Scan for the cell matching the given text and deliver its [x, y] coordinate at center. 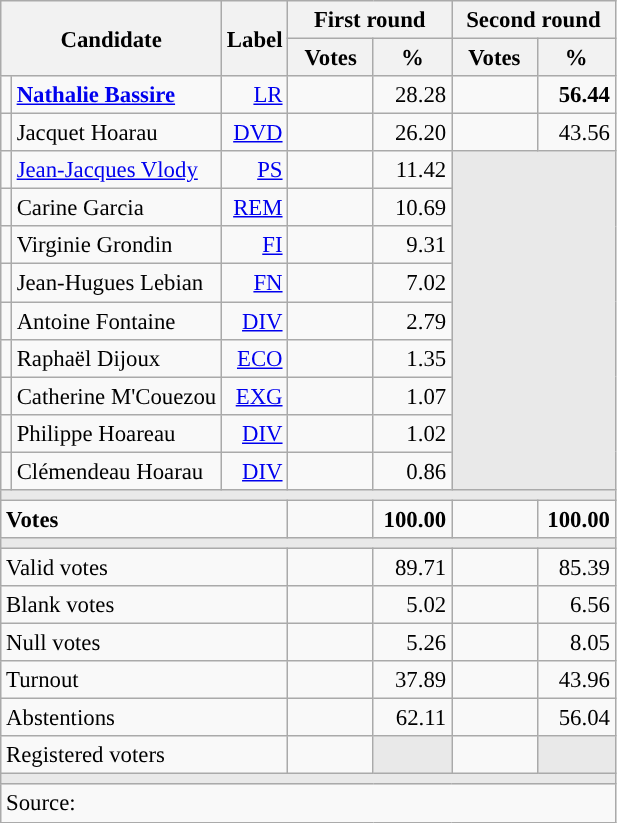
Catherine M'Couezou [116, 396]
EXG [255, 396]
Virginie Grondin [116, 245]
Source: [308, 804]
Raphaël Dijoux [116, 358]
43.96 [576, 680]
85.39 [576, 567]
FN [255, 283]
8.05 [576, 643]
28.28 [412, 95]
10.69 [412, 208]
1.02 [412, 433]
89.71 [412, 567]
Registered voters [144, 755]
Nathalie Bassire [116, 95]
ECO [255, 358]
Abstentions [144, 718]
Jean-Jacques Vlody [116, 170]
43.56 [576, 133]
Candidate [112, 38]
11.42 [412, 170]
Philippe Hoareau [116, 433]
LR [255, 95]
Jacquet Hoarau [116, 133]
Clémendeau Hoarau [116, 471]
26.20 [412, 133]
62.11 [412, 718]
Carine Garcia [116, 208]
FI [255, 245]
Jean-Hugues Lebian [116, 283]
REM [255, 208]
Valid votes [144, 567]
56.44 [576, 95]
7.02 [412, 283]
2.79 [412, 321]
Turnout [144, 680]
1.07 [412, 396]
Label [255, 38]
Null votes [144, 643]
6.56 [576, 605]
0.86 [412, 471]
37.89 [412, 680]
First round [370, 20]
Antoine Fontaine [116, 321]
56.04 [576, 718]
Second round [534, 20]
Blank votes [144, 605]
9.31 [412, 245]
5.26 [412, 643]
5.02 [412, 605]
DVD [255, 133]
PS [255, 170]
1.35 [412, 358]
